Search for the cell housing the specified text and yield its [x, y] center coordinate. 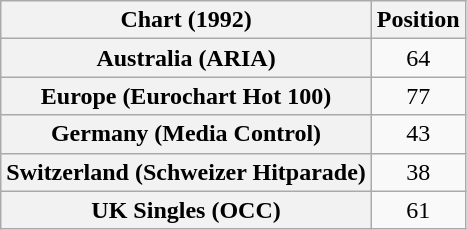
77 [418, 96]
Position [418, 20]
Switzerland (Schweizer Hitparade) [186, 172]
43 [418, 134]
61 [418, 210]
UK Singles (OCC) [186, 210]
64 [418, 58]
Europe (Eurochart Hot 100) [186, 96]
Germany (Media Control) [186, 134]
Chart (1992) [186, 20]
38 [418, 172]
Australia (ARIA) [186, 58]
